Return the (X, Y) coordinate for the center point of the cell that contains the specified text.  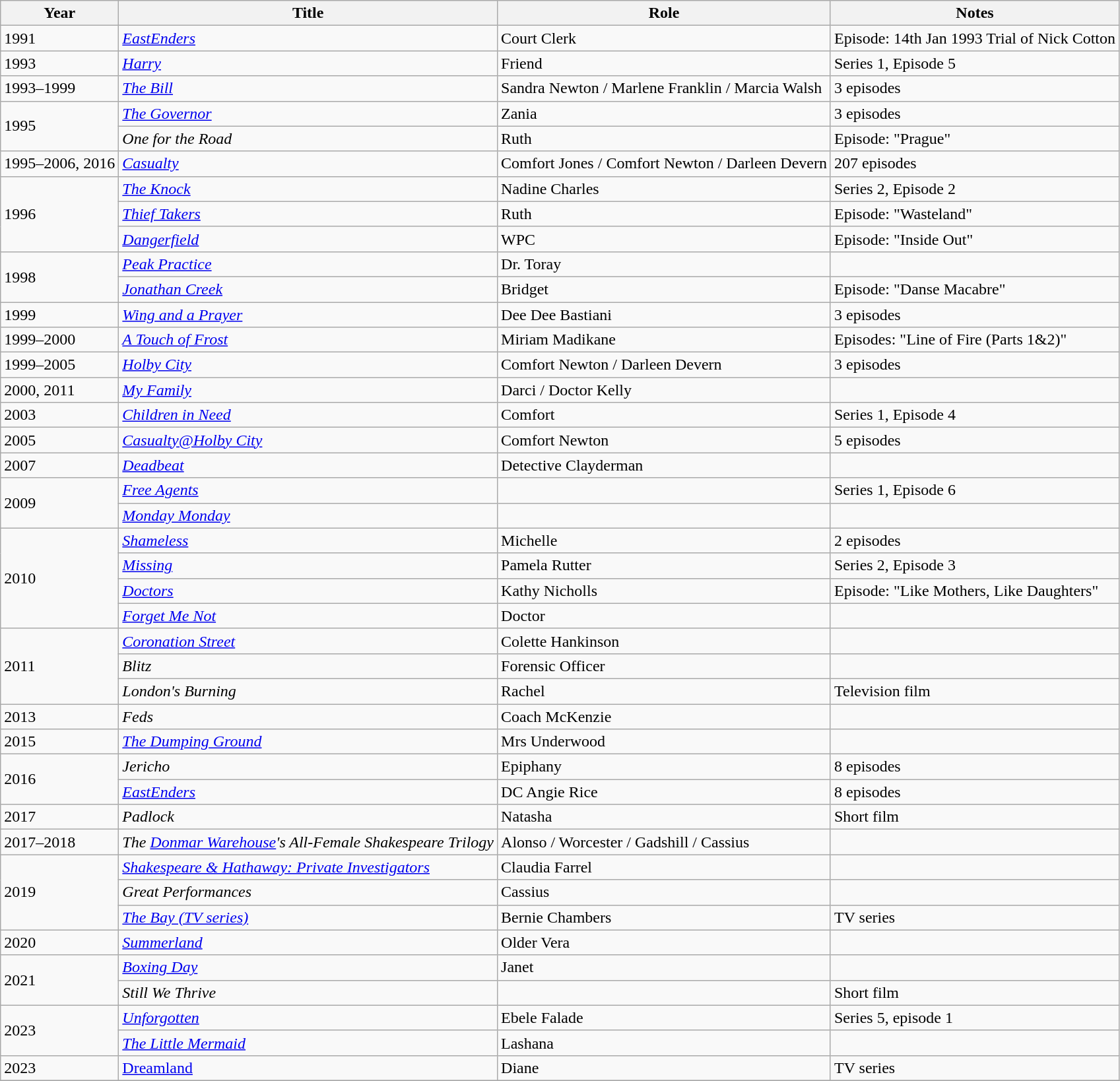
Series 1, Episode 6 (974, 490)
2020 (59, 942)
Mrs Underwood (664, 742)
Peak Practice (308, 264)
2013 (59, 716)
Dee Dee Bastiani (664, 315)
Children in Need (308, 415)
1998 (59, 277)
Padlock (308, 817)
2016 (59, 779)
Diane (664, 1068)
Television film (974, 691)
1993–1999 (59, 88)
1999–2005 (59, 365)
Dreamland (308, 1068)
Notes (974, 13)
Casualty@Holby City (308, 440)
Darci / Doctor Kelly (664, 390)
The Bill (308, 88)
Janet (664, 967)
2015 (59, 742)
Boxing Day (308, 967)
2 episodes (974, 540)
Detective Clayderman (664, 465)
2017–2018 (59, 842)
Jericho (308, 767)
Coronation Street (308, 641)
1993 (59, 63)
Thief Takers (308, 214)
Still We Thrive (308, 993)
2009 (59, 503)
Lashana (664, 1043)
Title (308, 13)
Jonathan Creek (308, 289)
Colette Hankinson (664, 641)
Rachel (664, 691)
Comfort Newton (664, 440)
Friend (664, 63)
2021 (59, 980)
Claudia Farrel (664, 867)
1995–2006, 2016 (59, 164)
Coach McKenzie (664, 716)
Harry (308, 63)
Bridget (664, 289)
Blitz (308, 666)
Dr. Toray (664, 264)
Cassius (664, 892)
1995 (59, 126)
Summerland (308, 942)
Episode: "Danse Macabre" (974, 289)
Monday Monday (308, 515)
2003 (59, 415)
207 episodes (974, 164)
Episode: "Wasteland" (974, 214)
Episode: "Prague" (974, 139)
2010 (59, 578)
Doctors (308, 591)
Natasha (664, 817)
London's Burning (308, 691)
Unforgotten (308, 1018)
Alonso / Worcester / Gadshill / Cassius (664, 842)
Michelle (664, 540)
My Family (308, 390)
One for the Road (308, 139)
Episode: 14th Jan 1993 Trial of Nick Cotton (974, 38)
Episodes: "Line of Fire (Parts 1&2)" (974, 340)
Bernie Chambers (664, 917)
The Governor (308, 114)
2007 (59, 465)
2017 (59, 817)
Wing and a Prayer (308, 315)
The Donmar Warehouse's All-Female Shakespeare Trilogy (308, 842)
Series 1, Episode 5 (974, 63)
The Bay (TV series) (308, 917)
Doctor (664, 616)
DC Angie Rice (664, 792)
Series 2, Episode 2 (974, 189)
Comfort Newton / Darleen Devern (664, 365)
Nadine Charles (664, 189)
A Touch of Frost (308, 340)
Free Agents (308, 490)
Sandra Newton / Marlene Franklin / Marcia Walsh (664, 88)
Great Performances (308, 892)
Court Clerk (664, 38)
2005 (59, 440)
Miriam Madikane (664, 340)
1991 (59, 38)
The Dumping Ground (308, 742)
1996 (59, 214)
Forget Me Not (308, 616)
The Little Mermaid (308, 1043)
Episode: "Inside Out" (974, 239)
Shameless (308, 540)
5 episodes (974, 440)
Kathy Nicholls (664, 591)
1999–2000 (59, 340)
2000, 2011 (59, 390)
Series 5, episode 1 (974, 1018)
Comfort (664, 415)
Series 1, Episode 4 (974, 415)
Pamela Rutter (664, 566)
1999 (59, 315)
Forensic Officer (664, 666)
2011 (59, 666)
Shakespeare & Hathaway: Private Investigators (308, 867)
Older Vera (664, 942)
Series 2, Episode 3 (974, 566)
WPC (664, 239)
Casualty (308, 164)
Year (59, 13)
2019 (59, 892)
Feds (308, 716)
Episode: "Like Mothers, Like Daughters" (974, 591)
Role (664, 13)
Epiphany (664, 767)
Zania (664, 114)
Holby City (308, 365)
Comfort Jones / Comfort Newton / Darleen Devern (664, 164)
Missing (308, 566)
Ebele Falade (664, 1018)
Dangerfield (308, 239)
The Knock (308, 189)
Deadbeat (308, 465)
